Return [X, Y] of the center of cell containing provided text 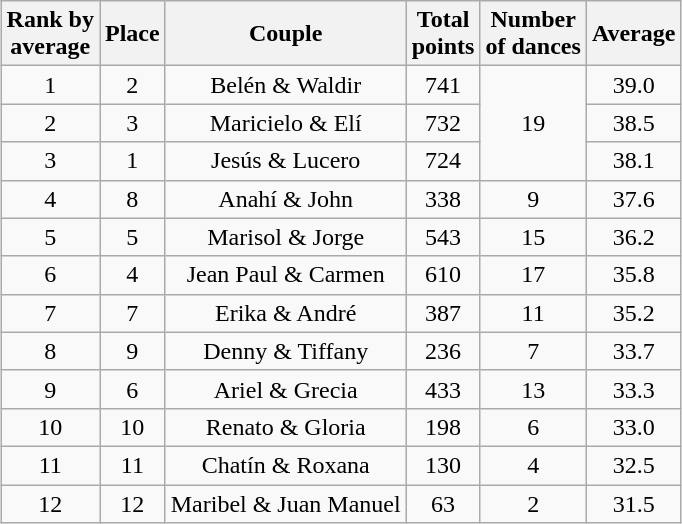
38.1 [634, 161]
Average [634, 34]
39.0 [634, 85]
Place [133, 34]
Renato & Gloria [286, 427]
13 [533, 389]
Anahí & John [286, 199]
Rank byaverage [50, 34]
31.5 [634, 503]
610 [443, 275]
130 [443, 465]
338 [443, 199]
36.2 [634, 237]
Numberof dances [533, 34]
Erika & André [286, 313]
37.6 [634, 199]
38.5 [634, 123]
Belén & Waldir [286, 85]
Denny & Tiffany [286, 351]
Couple [286, 34]
236 [443, 351]
Jean Paul & Carmen [286, 275]
Ariel & Grecia [286, 389]
17 [533, 275]
32.5 [634, 465]
Maricielo & Elí [286, 123]
Marisol & Jorge [286, 237]
33.3 [634, 389]
Jesús & Lucero [286, 161]
Chatín & Roxana [286, 465]
732 [443, 123]
Maribel & Juan Manuel [286, 503]
741 [443, 85]
33.7 [634, 351]
543 [443, 237]
35.2 [634, 313]
198 [443, 427]
433 [443, 389]
724 [443, 161]
15 [533, 237]
63 [443, 503]
Totalpoints [443, 34]
19 [533, 123]
35.8 [634, 275]
33.0 [634, 427]
387 [443, 313]
